Identify which cell holds the provided text, then report its [x, y] central coordinate. 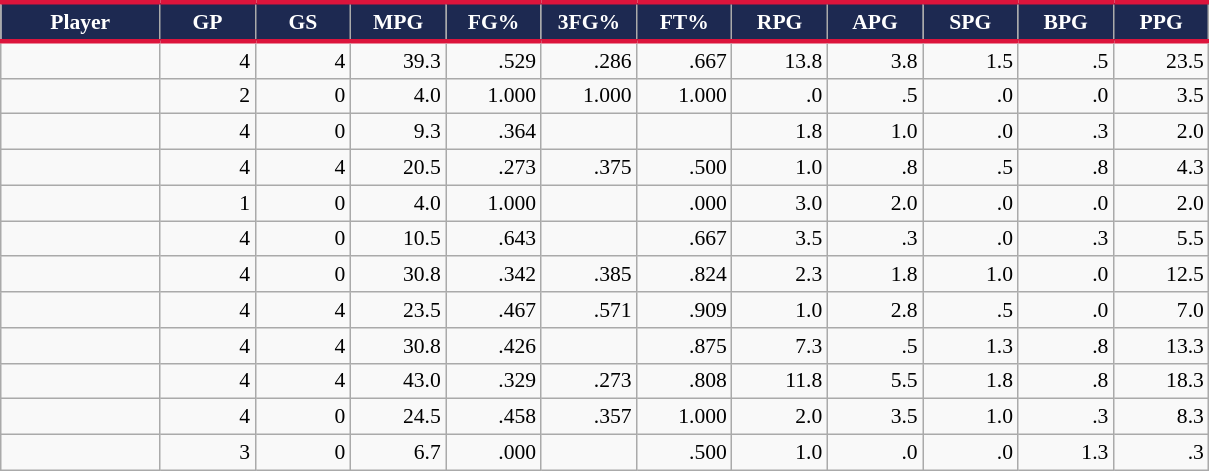
.364 [494, 132]
MPG [398, 22]
39.3 [398, 60]
2.8 [874, 310]
7.3 [780, 346]
7.0 [1161, 310]
PPG [1161, 22]
.426 [494, 346]
13.8 [780, 60]
3.0 [780, 203]
GS [302, 22]
SPG [970, 22]
8.3 [1161, 417]
FT% [684, 22]
RPG [780, 22]
24.5 [398, 417]
20.5 [398, 168]
43.0 [398, 381]
9.3 [398, 132]
4.3 [1161, 168]
.458 [494, 417]
.357 [588, 417]
1.5 [970, 60]
3FG% [588, 22]
10.5 [398, 239]
FG% [494, 22]
.329 [494, 381]
APG [874, 22]
11.8 [780, 381]
13.3 [1161, 346]
.571 [588, 310]
2.3 [780, 275]
.529 [494, 60]
BPG [1066, 22]
.824 [684, 275]
3.8 [874, 60]
6.7 [398, 453]
.467 [494, 310]
2 [208, 96]
GP [208, 22]
.808 [684, 381]
.342 [494, 275]
12.5 [1161, 275]
.643 [494, 239]
3 [208, 453]
18.3 [1161, 381]
.286 [588, 60]
Player [80, 22]
.385 [588, 275]
.375 [588, 168]
1 [208, 203]
.909 [684, 310]
.875 [684, 346]
